Locate the cell with the specified text and output its (X, Y) center coordinate. 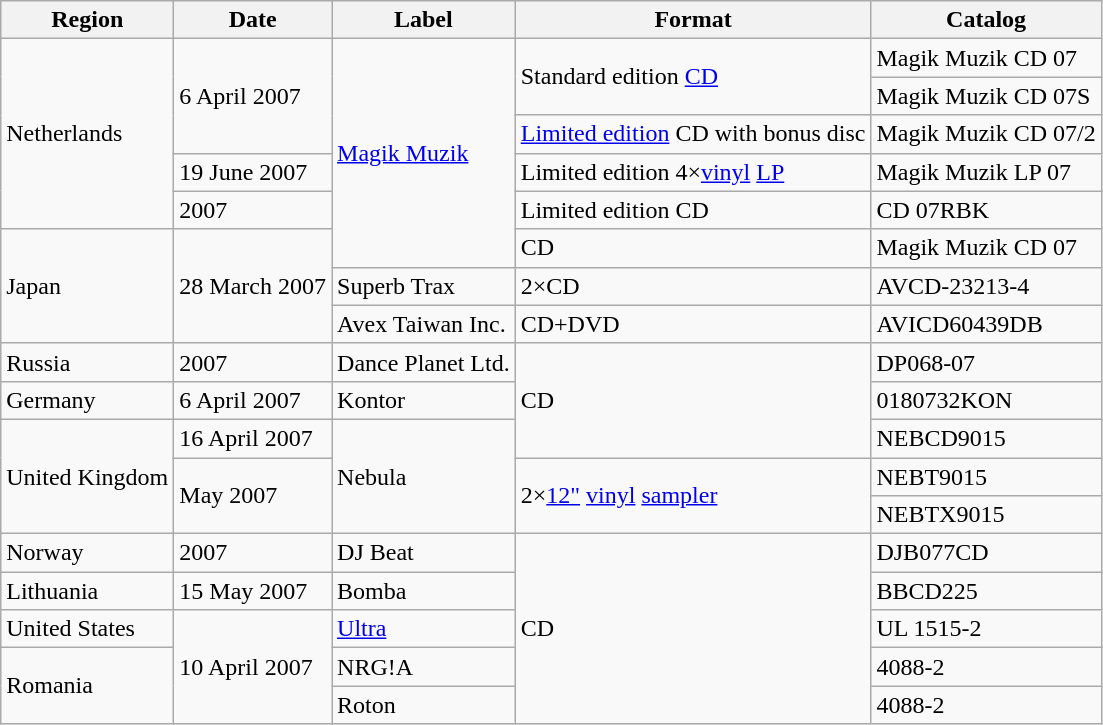
15 May 2007 (253, 591)
Magik Muzik CD 07/2 (986, 134)
Region (88, 20)
Netherlands (88, 134)
2×CD (693, 286)
CD 07RBK (986, 210)
UL 1515-2 (986, 629)
Lithuania (88, 591)
Standard edition CD (693, 77)
DJ Beat (424, 553)
Roton (424, 705)
Dance Planet Ltd. (424, 362)
Bomba (424, 591)
CD+DVD (693, 324)
AVICD60439DB (986, 324)
Date (253, 20)
United States (88, 629)
AVCD-23213-4 (986, 286)
2×12" vinyl sampler (693, 496)
Ultra (424, 629)
16 April 2007 (253, 438)
Kontor (424, 400)
NEBTX9015 (986, 515)
0180732KON (986, 400)
Japan (88, 286)
NEBCD9015 (986, 438)
Avex Taiwan Inc. (424, 324)
NEBT9015 (986, 477)
Magik Muzik LP 07 (986, 172)
Romania (88, 686)
Germany (88, 400)
Norway (88, 553)
28 March 2007 (253, 286)
Limited edition CD (693, 210)
Russia (88, 362)
BBCD225 (986, 591)
United Kingdom (88, 476)
May 2007 (253, 496)
Label (424, 20)
Superb Trax (424, 286)
Nebula (424, 476)
Magik Muzik (424, 153)
NRG!A (424, 667)
Format (693, 20)
19 June 2007 (253, 172)
DP068-07 (986, 362)
DJB077CD (986, 553)
Limited edition 4×vinyl LP (693, 172)
Magik Muzik CD 07S (986, 96)
Catalog (986, 20)
10 April 2007 (253, 667)
Limited edition CD with bonus disc (693, 134)
